Capture the cell that displays the provided text and extract its (X, Y) central coordinate. 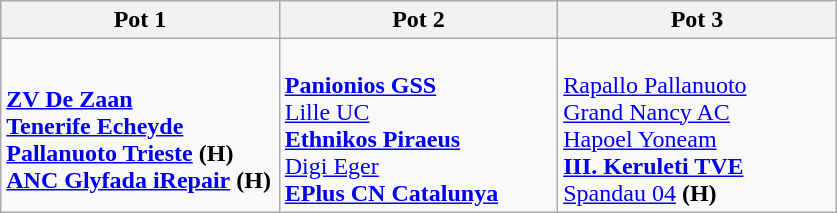
Pot 3 (698, 20)
ZV De Zaan Tenerife Echeyde Pallanuoto Trieste (H) ANC Glyfada iRepair (H) (140, 126)
Rapallo Pallanuoto Grand Nancy AC Hapoel Yoneam III. Keruleti TVE Spandau 04 (H) (698, 126)
Pot 1 (140, 20)
Pot 2 (418, 20)
Panionios GSS Lille UC Ethnikos Piraeus Digi Eger EPlus CN Catalunya (418, 126)
